For the text-containing cell, return its midpoint in (x, y) coordinate format. 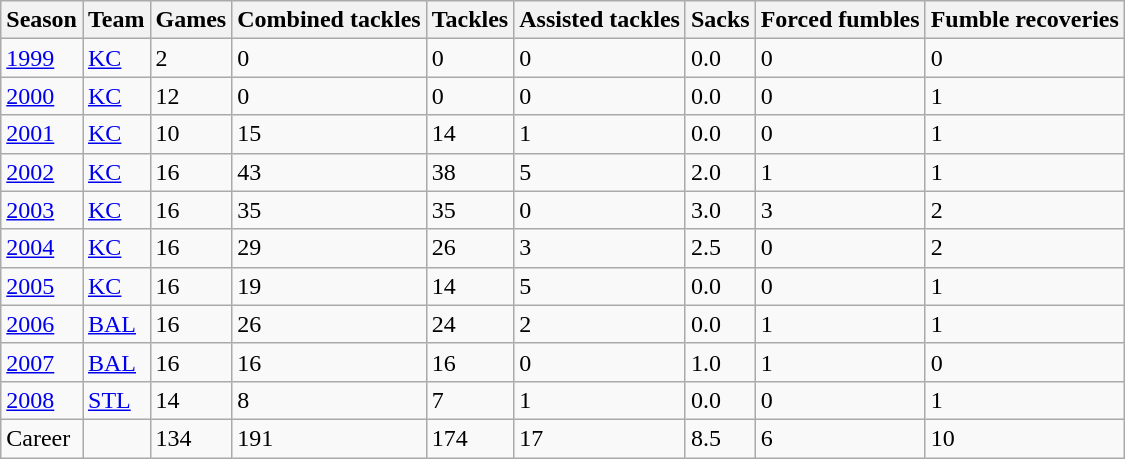
Forced fumbles (840, 20)
8.5 (720, 438)
3.0 (720, 210)
24 (470, 324)
Assisted tackles (600, 20)
Season (42, 20)
1999 (42, 58)
STL (116, 400)
8 (329, 400)
15 (329, 134)
2004 (42, 248)
2002 (42, 172)
2008 (42, 400)
Team (116, 20)
2003 (42, 210)
6 (840, 438)
2001 (42, 134)
7 (470, 400)
2.5 (720, 248)
174 (470, 438)
Fumble recoveries (1024, 20)
17 (600, 438)
43 (329, 172)
Career (42, 438)
2007 (42, 362)
2000 (42, 96)
1.0 (720, 362)
2.0 (720, 172)
12 (191, 96)
19 (329, 286)
Tackles (470, 20)
134 (191, 438)
Games (191, 20)
Sacks (720, 20)
Combined tackles (329, 20)
29 (329, 248)
38 (470, 172)
191 (329, 438)
2006 (42, 324)
2005 (42, 286)
